Locate the cell with the specified text and output its (x, y) center coordinate. 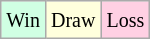
Loss (126, 20)
Win (24, 20)
Draw (72, 20)
